Pinpoint the cell where the given text exists, returning its [X, Y] midpoint coordinate. 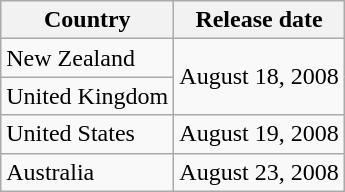
August 19, 2008 [259, 134]
August 18, 2008 [259, 77]
United Kingdom [88, 96]
Country [88, 20]
United States [88, 134]
New Zealand [88, 58]
Australia [88, 172]
August 23, 2008 [259, 172]
Release date [259, 20]
